For the text-containing cell, return its midpoint in (X, Y) coordinate format. 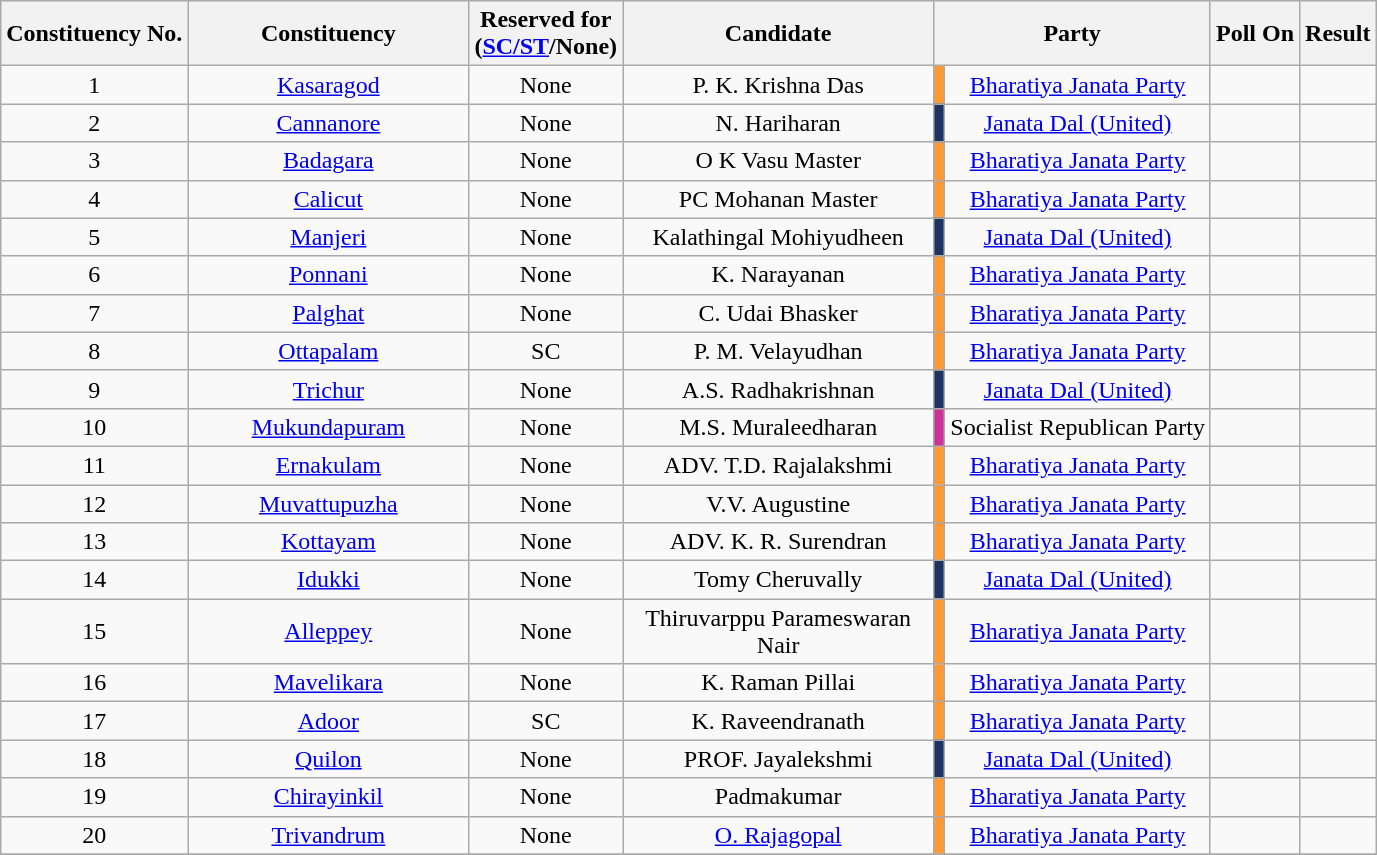
20 (94, 835)
Mukundapuram (328, 427)
Constituency No. (94, 34)
O K Vasu Master (778, 161)
A.S. Radhakrishnan (778, 389)
18 (94, 759)
13 (94, 542)
6 (94, 275)
Kalathingal Mohiyudheen (778, 237)
Tomy Cheruvally (778, 580)
Result (1338, 34)
Trichur (328, 389)
Party (1072, 34)
Quilon (328, 759)
PC Mohanan Master (778, 199)
Candidate (778, 34)
Kottayam (328, 542)
19 (94, 797)
Ponnani (328, 275)
Thiruvarppu Parameswaran Nair (778, 632)
V.V. Augustine (778, 503)
16 (94, 683)
12 (94, 503)
Reserved for(SC/ST/None) (546, 34)
N. Hariharan (778, 123)
Kasaragod (328, 85)
Muvattupuzha (328, 503)
2 (94, 123)
Calicut (328, 199)
Chirayinkil (328, 797)
Adoor (328, 721)
Badagara (328, 161)
K. Narayanan (778, 275)
Ernakulam (328, 465)
C. Udai Bhasker (778, 313)
Constituency (328, 34)
O. Rajagopal (778, 835)
Palghat (328, 313)
15 (94, 632)
ADV. K. R. Surendran (778, 542)
Mavelikara (328, 683)
Idukki (328, 580)
ADV. T.D. Rajalakshmi (778, 465)
14 (94, 580)
17 (94, 721)
3 (94, 161)
P. M. Velayudhan (778, 351)
9 (94, 389)
Ottapalam (328, 351)
Alleppey (328, 632)
Cannanore (328, 123)
10 (94, 427)
8 (94, 351)
Trivandrum (328, 835)
Poll On (1254, 34)
Socialist Republican Party (1078, 427)
Padmakumar (778, 797)
K. Raman Pillai (778, 683)
1 (94, 85)
4 (94, 199)
Manjeri (328, 237)
M.S. Muraleedharan (778, 427)
PROF. Jayalekshmi (778, 759)
K. Raveendranath (778, 721)
P. K. Krishna Das (778, 85)
5 (94, 237)
7 (94, 313)
11 (94, 465)
